Identify which cell holds the provided text, then report its [x, y] central coordinate. 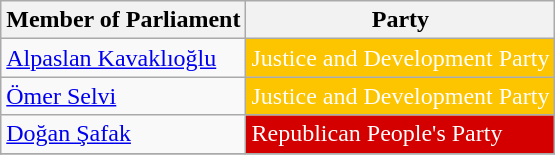
Member of Parliament [124, 20]
Republican People's Party [400, 134]
Ömer Selvi [124, 96]
Party [400, 20]
Doğan Şafak [124, 134]
Alpaslan Kavaklıoğlu [124, 58]
